Identify which cell holds the provided text, then report its [x, y] central coordinate. 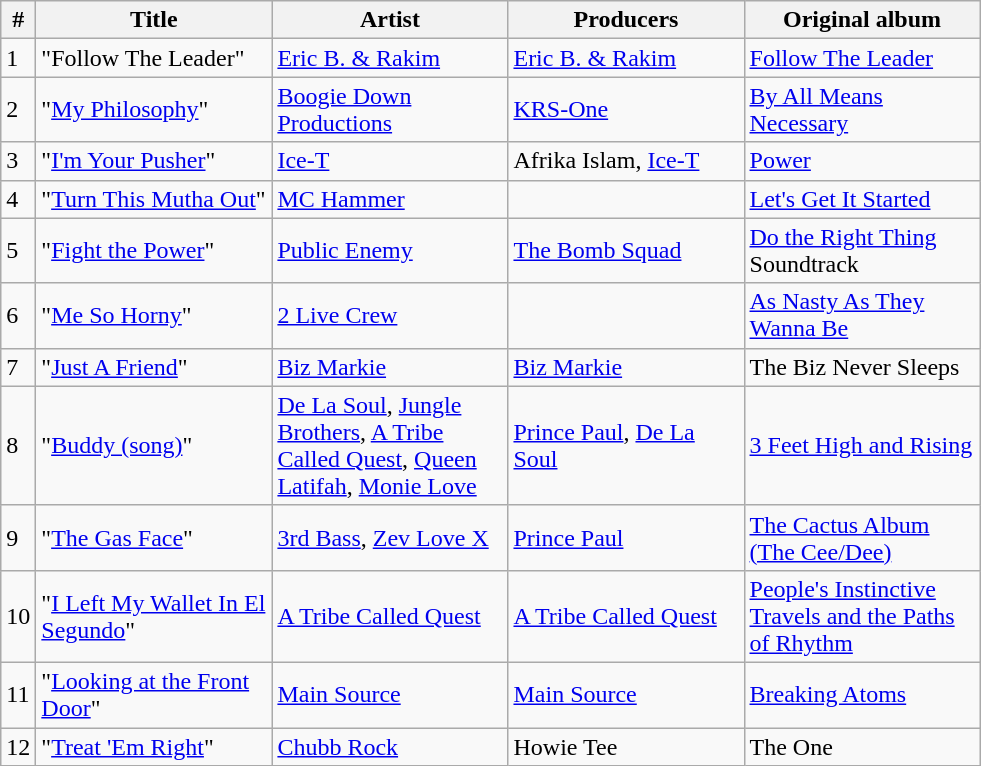
3rd Bass, Zev Love X [390, 538]
The Bomb Squad [626, 250]
The Biz Never Sleeps [862, 367]
"I Left My Wallet In El Segundo" [154, 616]
Producers [626, 20]
Do the Right Thing Soundtrack [862, 250]
"Buddy (song)" [154, 446]
Prince Paul [626, 538]
People's Instinctive Travels and the Paths of Rhythm [862, 616]
"I'm Your Pusher" [154, 161]
Follow The Leader [862, 58]
# [18, 20]
Ice-T [390, 161]
"Follow The Leader" [154, 58]
De La Soul, Jungle Brothers, A Tribe Called Quest, Queen Latifah, Monie Love [390, 446]
10 [18, 616]
1 [18, 58]
2 [18, 110]
Public Enemy [390, 250]
Howie Tee [626, 747]
11 [18, 694]
"Looking at the Front Door" [154, 694]
Artist [390, 20]
"Treat 'Em Right" [154, 747]
6 [18, 316]
Let's Get It Started [862, 199]
Afrika Islam, Ice-T [626, 161]
Chubb Rock [390, 747]
12 [18, 747]
"Me So Horny" [154, 316]
Power [862, 161]
Boogie Down Productions [390, 110]
4 [18, 199]
5 [18, 250]
KRS-One [626, 110]
3 Feet High and Rising [862, 446]
"The Gas Face" [154, 538]
"Just A Friend" [154, 367]
The One [862, 747]
"Turn This Mutha Out" [154, 199]
By All Means Necessary [862, 110]
2 Live Crew [390, 316]
Prince Paul, De La Soul [626, 446]
MC Hammer [390, 199]
The Cactus Album (The Cee/Dee) [862, 538]
Original album [862, 20]
Title [154, 20]
"My Philosophy" [154, 110]
8 [18, 446]
"Fight the Power" [154, 250]
Breaking Atoms [862, 694]
3 [18, 161]
7 [18, 367]
As Nasty As They Wanna Be [862, 316]
9 [18, 538]
